Detect which cell encompasses the target text, then output its (X, Y) center coordinate. 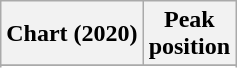
Chart (2020) (72, 34)
Peakposition (189, 34)
